Detect which cell encompasses the target text, then output its [x, y] center coordinate. 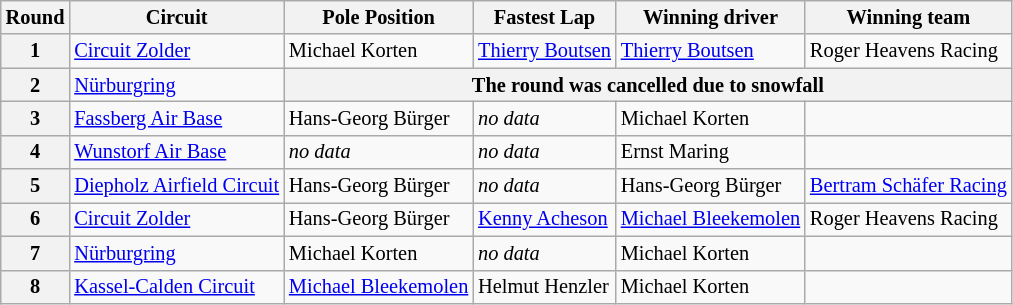
Kassel-Calden Circuit [176, 287]
6 [36, 219]
3 [36, 118]
Bertram Schäfer Racing [908, 186]
5 [36, 186]
8 [36, 287]
Winning team [908, 17]
1 [36, 51]
Fassberg Air Base [176, 118]
Winning driver [710, 17]
Pole Position [378, 17]
Circuit [176, 17]
7 [36, 253]
Fastest Lap [544, 17]
Diepholz Airfield Circuit [176, 186]
Ernst Maring [710, 152]
Helmut Henzler [544, 287]
4 [36, 152]
2 [36, 85]
The round was cancelled due to snowfall [648, 85]
Round [36, 17]
Kenny Acheson [544, 219]
Wunstorf Air Base [176, 152]
